Extract the (X, Y) coordinate from the center of the cell holding the provided text.  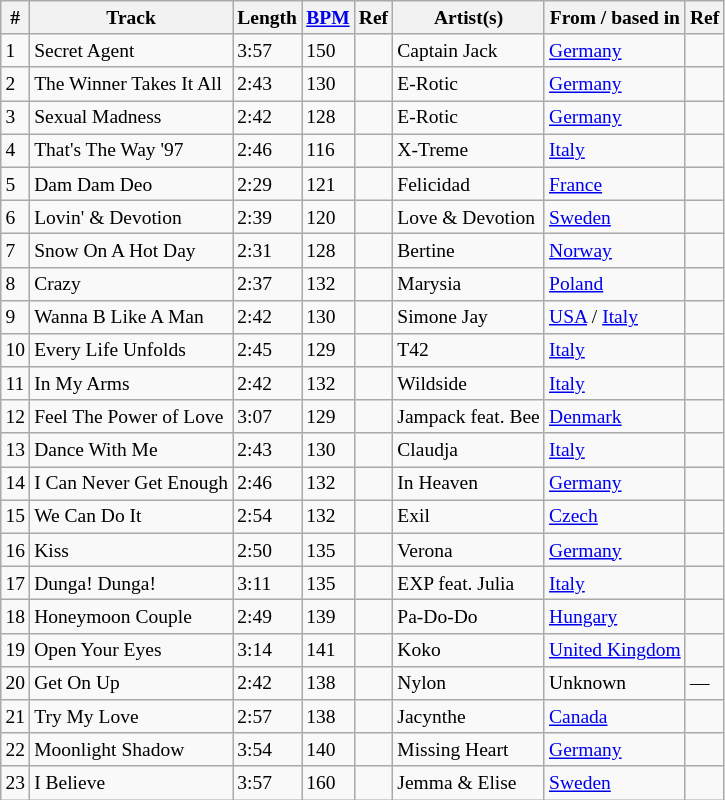
France (614, 184)
Verona (469, 550)
2:29 (268, 184)
Jemma & Elise (469, 782)
Track (132, 18)
Exil (469, 516)
140 (328, 750)
Captain Jack (469, 50)
Nylon (469, 682)
Missing Heart (469, 750)
3:54 (268, 750)
141 (328, 650)
10 (16, 350)
I Believe (132, 782)
160 (328, 782)
Bertine (469, 250)
United Kingdom (614, 650)
X-Treme (469, 150)
Length (268, 18)
Unknown (614, 682)
Jampack feat. Bee (469, 416)
Crazy (132, 284)
120 (328, 216)
BPM (328, 18)
Pa-Do-Do (469, 616)
16 (16, 550)
20 (16, 682)
Get On Up (132, 682)
2:54 (268, 516)
Poland (614, 284)
The Winner Takes It All (132, 84)
Sexual Madness (132, 118)
Honeymoon Couple (132, 616)
2:31 (268, 250)
2:49 (268, 616)
11 (16, 384)
Hungary (614, 616)
14 (16, 484)
Claudja (469, 450)
In My Arms (132, 384)
150 (328, 50)
Kiss (132, 550)
5 (16, 184)
3:07 (268, 416)
139 (328, 616)
18 (16, 616)
Felicidad (469, 184)
USA / Italy (614, 316)
2:37 (268, 284)
Simone Jay (469, 316)
6 (16, 216)
Jacynthe (469, 716)
121 (328, 184)
Denmark (614, 416)
2 (16, 84)
That's The Way '97 (132, 150)
9 (16, 316)
3:11 (268, 584)
2:45 (268, 350)
Open Your Eyes (132, 650)
Every Life Unfolds (132, 350)
T42 (469, 350)
3:14 (268, 650)
Wanna B Like A Man (132, 316)
17 (16, 584)
Feel The Power of Love (132, 416)
13 (16, 450)
We Can Do It (132, 516)
2:50 (268, 550)
12 (16, 416)
Moonlight Shadow (132, 750)
EXP feat. Julia (469, 584)
1 (16, 50)
Canada (614, 716)
Czech (614, 516)
From / based in (614, 18)
Love & Devotion (469, 216)
Wildside (469, 384)
3 (16, 118)
In Heaven (469, 484)
Dunga! Dunga! (132, 584)
8 (16, 284)
19 (16, 650)
Koko (469, 650)
Snow On A Hot Day (132, 250)
7 (16, 250)
— (704, 682)
21 (16, 716)
Try My Love (132, 716)
15 (16, 516)
Secret Agent (132, 50)
Dance With Me (132, 450)
22 (16, 750)
Norway (614, 250)
I Can Never Get Enough (132, 484)
4 (16, 150)
Marysia (469, 284)
116 (328, 150)
Lovin' & Devotion (132, 216)
23 (16, 782)
2:39 (268, 216)
Artist(s) (469, 18)
# (16, 18)
2:57 (268, 716)
Dam Dam Deo (132, 184)
